Provide the [X, Y] coordinate of the cell's center where the given text is located.  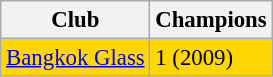
Champions [211, 20]
1 (2009) [211, 58]
Club [76, 20]
Bangkok Glass [76, 58]
